Detect which cell encompasses the target text, then output its (x, y) center coordinate. 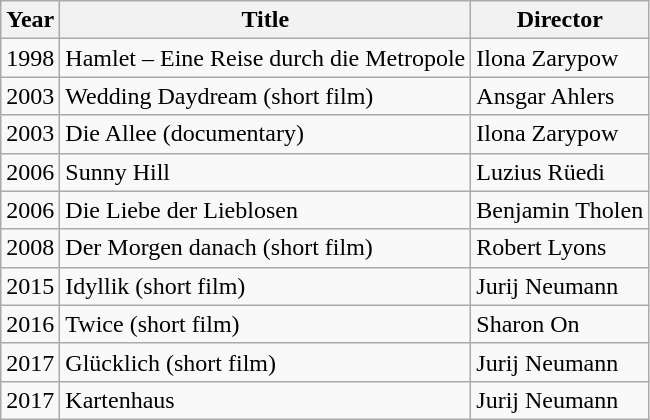
Robert Lyons (560, 248)
Ansgar Ahlers (560, 96)
2015 (30, 286)
Kartenhaus (266, 400)
Der Morgen danach (short film) (266, 248)
Sharon On (560, 324)
Hamlet – Eine Reise durch die Metropole (266, 58)
Die Liebe der Lieblosen (266, 210)
Sunny Hill (266, 172)
Year (30, 20)
Wedding Daydream (short film) (266, 96)
Luzius Rüedi (560, 172)
2016 (30, 324)
Glücklich (short film) (266, 362)
Idyllik (short film) (266, 286)
1998 (30, 58)
Die Allee (documentary) (266, 134)
Benjamin Tholen (560, 210)
Twice (short film) (266, 324)
Title (266, 20)
Director (560, 20)
2008 (30, 248)
